For the text-containing cell, return its midpoint in (X, Y) coordinate format. 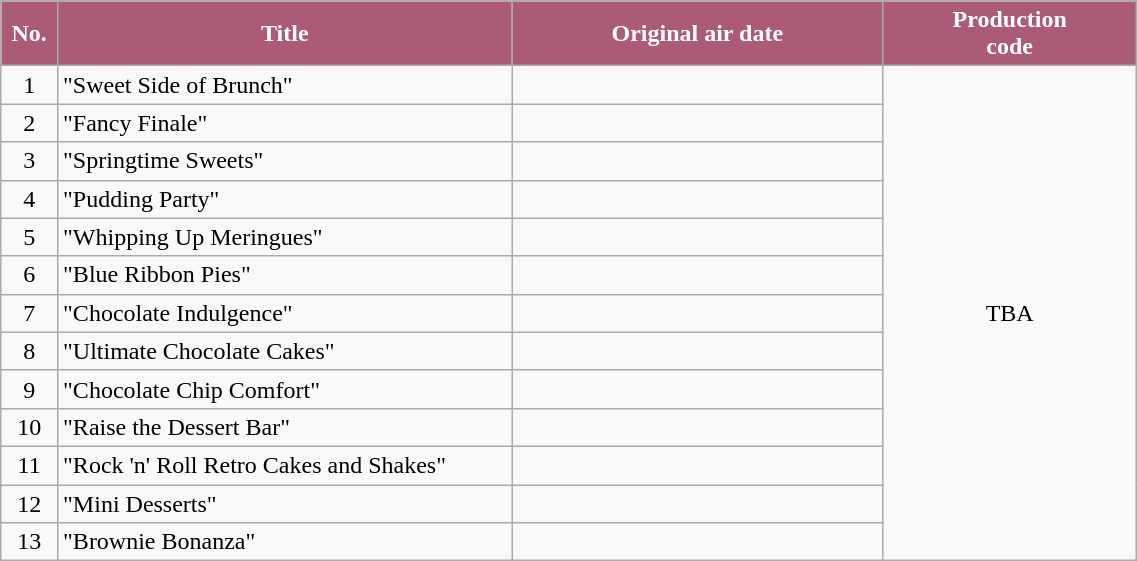
13 (30, 542)
"Chocolate Indulgence" (285, 313)
"Whipping Up Meringues" (285, 237)
Original air date (698, 34)
No. (30, 34)
"Brownie Bonanza" (285, 542)
11 (30, 465)
"Rock 'n' Roll Retro Cakes and Shakes" (285, 465)
"Pudding Party" (285, 199)
8 (30, 351)
10 (30, 427)
3 (30, 161)
12 (30, 503)
"Sweet Side of Brunch" (285, 85)
"Mini Desserts" (285, 503)
Productioncode (1010, 34)
7 (30, 313)
4 (30, 199)
"Chocolate Chip Comfort" (285, 389)
TBA (1010, 314)
6 (30, 275)
1 (30, 85)
Title (285, 34)
2 (30, 123)
"Springtime Sweets" (285, 161)
9 (30, 389)
"Ultimate Chocolate Cakes" (285, 351)
"Raise the Dessert Bar" (285, 427)
"Blue Ribbon Pies" (285, 275)
5 (30, 237)
"Fancy Finale" (285, 123)
